Find where the given text appears and provide that cell's center as (X, Y) coordinate. 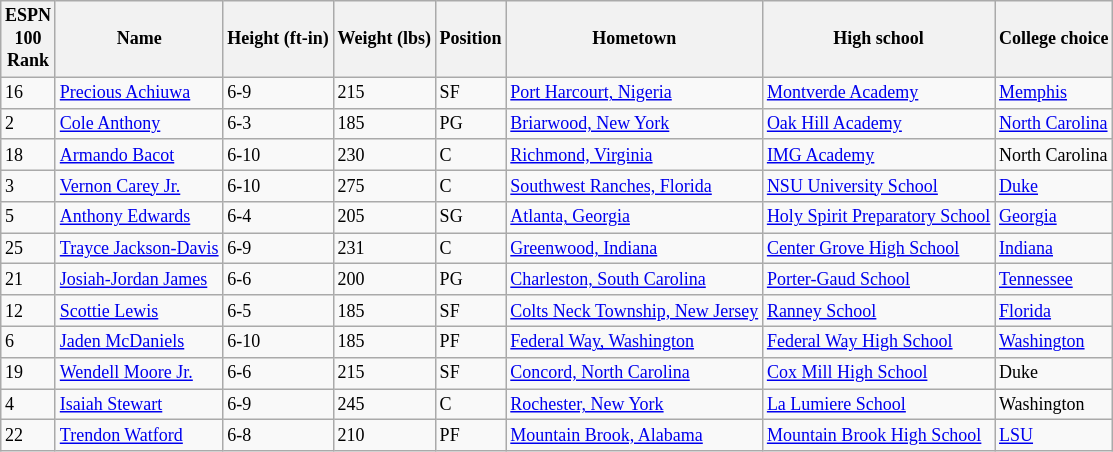
16 (28, 92)
Scottie Lewis (138, 310)
12 (28, 310)
25 (28, 248)
Briarwood, New York (634, 124)
Trayce Jackson-Davis (138, 248)
Tennessee (1054, 280)
Anthony Edwards (138, 218)
Holy Spirit Preparatory School (879, 218)
2 (28, 124)
Atlanta, Georgia (634, 218)
Armando Bacot (138, 154)
4 (28, 404)
18 (28, 154)
Mountain Brook, Alabama (634, 436)
Precious Achiuwa (138, 92)
Height (ft-in) (278, 39)
LSU (1054, 436)
275 (384, 186)
Ranney School (879, 310)
21 (28, 280)
Cox Mill High School (879, 372)
Wendell Moore Jr. (138, 372)
ESPN 100 Rank (28, 39)
245 (384, 404)
Jaden McDaniels (138, 342)
SG (470, 218)
Federal Way High School (879, 342)
La Lumiere School (879, 404)
College choice (1054, 39)
Mountain Brook High School (879, 436)
210 (384, 436)
6-5 (278, 310)
6-4 (278, 218)
19 (28, 372)
22 (28, 436)
3 (28, 186)
Position (470, 39)
Greenwood, Indiana (634, 248)
IMG Academy (879, 154)
Porter-Gaud School (879, 280)
Vernon Carey Jr. (138, 186)
Concord, North Carolina (634, 372)
6 (28, 342)
Charleston, South Carolina (634, 280)
Memphis (1054, 92)
200 (384, 280)
6-8 (278, 436)
Isaiah Stewart (138, 404)
231 (384, 248)
Josiah-Jordan James (138, 280)
Hometown (634, 39)
Port Harcourt, Nigeria (634, 92)
6-3 (278, 124)
Colts Neck Township, New Jersey (634, 310)
Federal Way, Washington (634, 342)
High school (879, 39)
Name (138, 39)
205 (384, 218)
Florida (1054, 310)
Montverde Academy (879, 92)
Indiana (1054, 248)
Rochester, New York (634, 404)
5 (28, 218)
230 (384, 154)
Oak Hill Academy (879, 124)
Weight (lbs) (384, 39)
Cole Anthony (138, 124)
Center Grove High School (879, 248)
NSU University School (879, 186)
Georgia (1054, 218)
Southwest Ranches, Florida (634, 186)
Richmond, Virginia (634, 154)
Trendon Watford (138, 436)
